Provide the (x, y) coordinate of the cell's center where the given text is located.  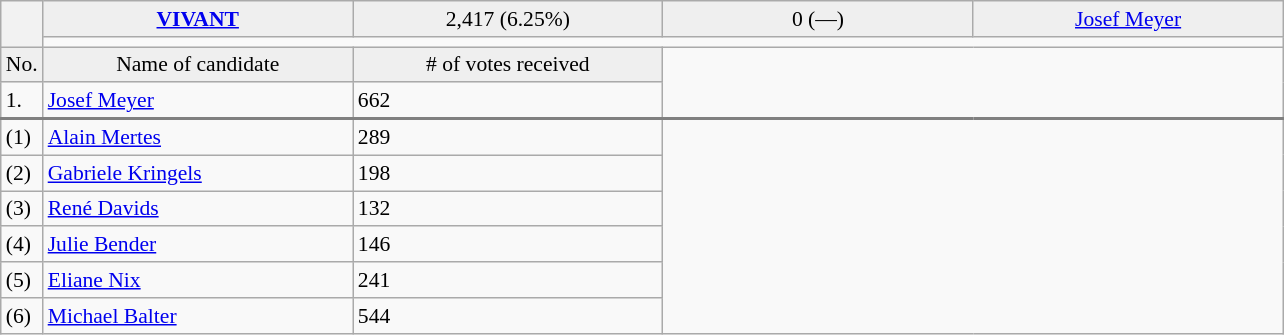
0 (—) (818, 19)
VIVANT (198, 19)
Julie Bender (198, 245)
662 (508, 101)
Eliane Nix (198, 280)
(1) (22, 137)
198 (508, 173)
Alain Mertes (198, 137)
Gabriele Kringels (198, 173)
Name of candidate (198, 65)
(3) (22, 209)
# of votes received (508, 65)
2,417 (6.25%) (508, 19)
1. (22, 101)
146 (508, 245)
Michael Balter (198, 316)
(4) (22, 245)
132 (508, 209)
289 (508, 137)
544 (508, 316)
(2) (22, 173)
241 (508, 280)
No. (22, 65)
(6) (22, 316)
René Davids (198, 209)
(5) (22, 280)
